Capture the cell that displays the provided text and extract its (X, Y) central coordinate. 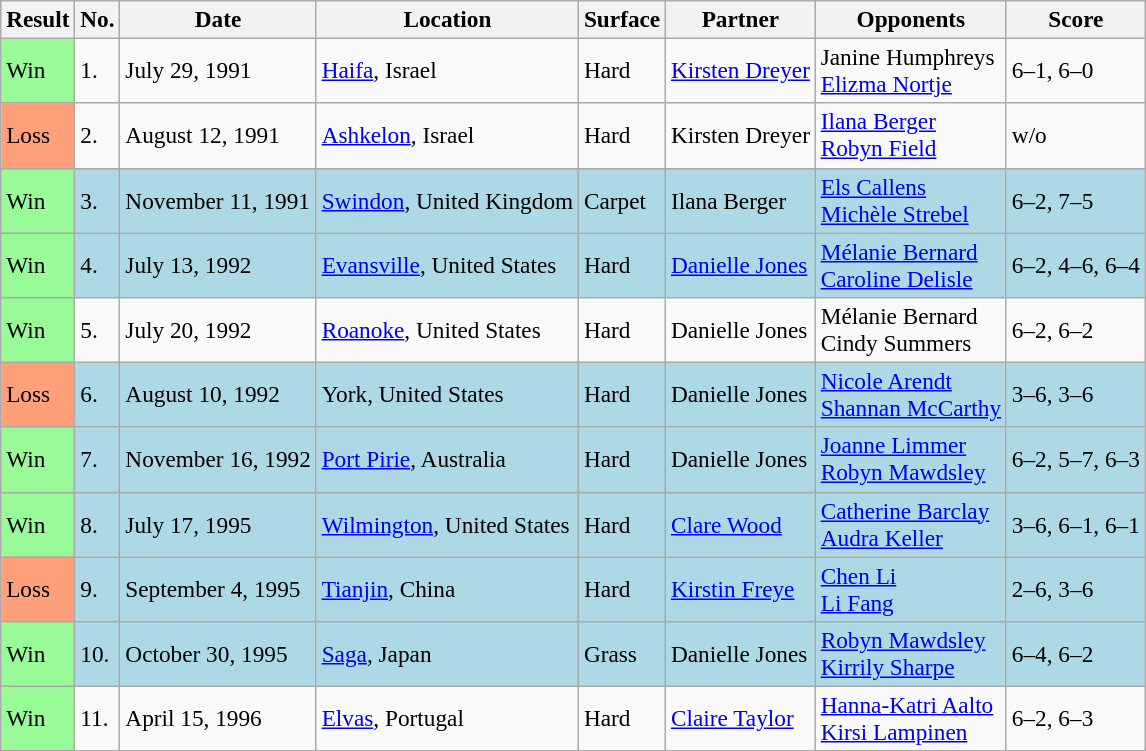
4. (98, 264)
October 30, 1995 (218, 654)
Roanoke, United States (447, 330)
1. (98, 70)
Swindon, United Kingdom (447, 200)
Carpet (622, 200)
Robyn Mawdsley Kirrily Sharpe (910, 654)
Hanna-Katri Aalto Kirsi Lampinen (910, 718)
Claire Taylor (741, 718)
Location (447, 19)
Result (38, 19)
Mélanie Bernard Caroline Delisle (910, 264)
Surface (622, 19)
6–2, 6–2 (1076, 330)
9. (98, 588)
6–2, 7–5 (1076, 200)
Grass (622, 654)
Mélanie Bernard Cindy Summers (910, 330)
11. (98, 718)
Kirstin Freye (741, 588)
July 13, 1992 (218, 264)
Partner (741, 19)
Evansville, United States (447, 264)
Opponents (910, 19)
August 12, 1991 (218, 136)
2. (98, 136)
Score (1076, 19)
7. (98, 460)
November 11, 1991 (218, 200)
6–2, 5–7, 6–3 (1076, 460)
Chen Li Li Fang (910, 588)
2–6, 3–6 (1076, 588)
Nicole Arendt Shannan McCarthy (910, 394)
July 17, 1995 (218, 524)
Tianjin, China (447, 588)
Wilmington, United States (447, 524)
3. (98, 200)
6–2, 6–3 (1076, 718)
Date (218, 19)
3–6, 6–1, 6–1 (1076, 524)
10. (98, 654)
Joanne Limmer Robyn Mawdsley (910, 460)
Port Pirie, Australia (447, 460)
August 10, 1992 (218, 394)
3–6, 3–6 (1076, 394)
York, United States (447, 394)
September 4, 1995 (218, 588)
April 15, 1996 (218, 718)
Saga, Japan (447, 654)
6–1, 6–0 (1076, 70)
6–2, 4–6, 6–4 (1076, 264)
Elvas, Portugal (447, 718)
No. (98, 19)
July 20, 1992 (218, 330)
Els Callens Michèle Strebel (910, 200)
November 16, 1992 (218, 460)
Ilana Berger (741, 200)
Clare Wood (741, 524)
Ilana Berger Robyn Field (910, 136)
Ashkelon, Israel (447, 136)
6–4, 6–2 (1076, 654)
5. (98, 330)
Haifa, Israel (447, 70)
6. (98, 394)
Janine Humphreys Elizma Nortje (910, 70)
w/o (1076, 136)
Catherine Barclay Audra Keller (910, 524)
July 29, 1991 (218, 70)
8. (98, 524)
